Capture the cell that displays the provided text and extract its (X, Y) central coordinate. 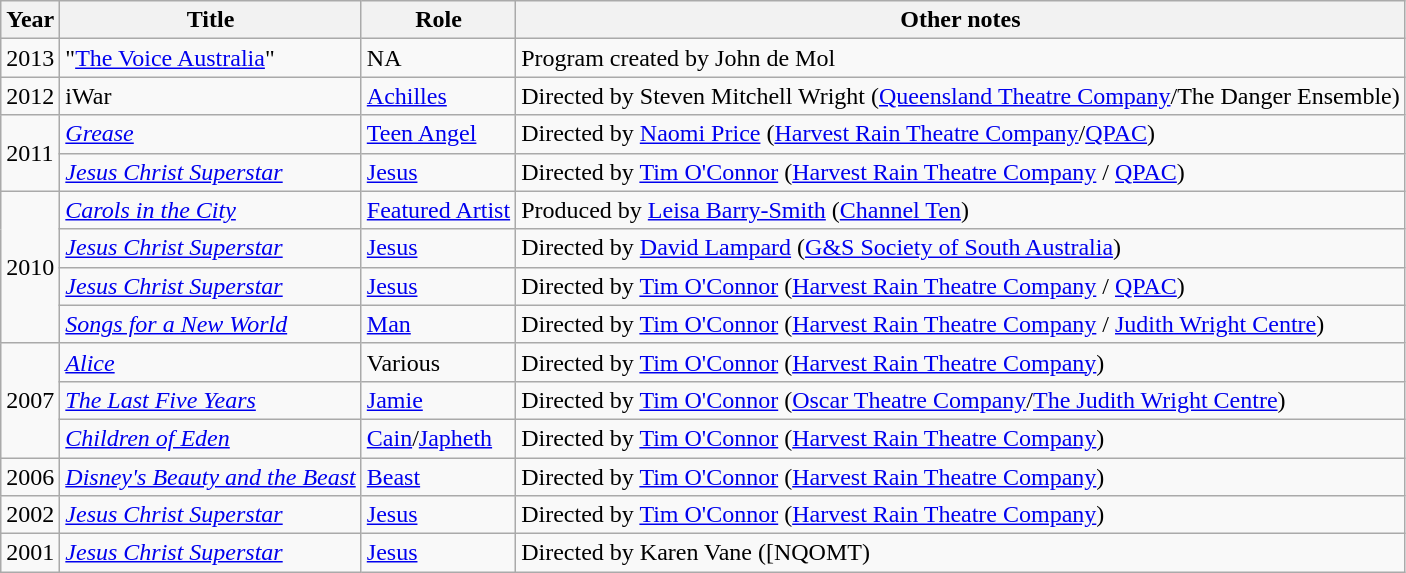
2012 (30, 96)
Directed by David Lampard (G&S Society of South Australia) (961, 248)
2002 (30, 515)
Alice (210, 362)
NA (438, 58)
Role (438, 20)
Carols in the City (210, 210)
The Last Five Years (210, 400)
Featured Artist (438, 210)
Title (210, 20)
Children of Eden (210, 438)
"The Voice Australia" (210, 58)
Jamie (438, 400)
Grease (210, 134)
Teen Angel (438, 134)
Directed by Tim O'Connor (Oscar Theatre Company/The Judith Wright Centre) (961, 400)
2011 (30, 153)
2001 (30, 553)
2006 (30, 477)
Directed by Tim O'Connor (Harvest Rain Theatre Company / Judith Wright Centre) (961, 324)
Directed by Naomi Price (Harvest Rain Theatre Company/QPAC) (961, 134)
2007 (30, 400)
Various (438, 362)
Achilles (438, 96)
Disney's Beauty and the Beast (210, 477)
Songs for a New World (210, 324)
Produced by Leisa Barry-Smith (Channel Ten) (961, 210)
Other notes (961, 20)
Directed by Steven Mitchell Wright (Queensland Theatre Company/The Danger Ensemble) (961, 96)
Year (30, 20)
Beast (438, 477)
Man (438, 324)
Directed by Karen Vane ([NQOMT) (961, 553)
2010 (30, 267)
iWar (210, 96)
2013 (30, 58)
Cain/Japheth (438, 438)
Program created by John de Mol (961, 58)
